Detect which cell encompasses the target text, then output its [x, y] center coordinate. 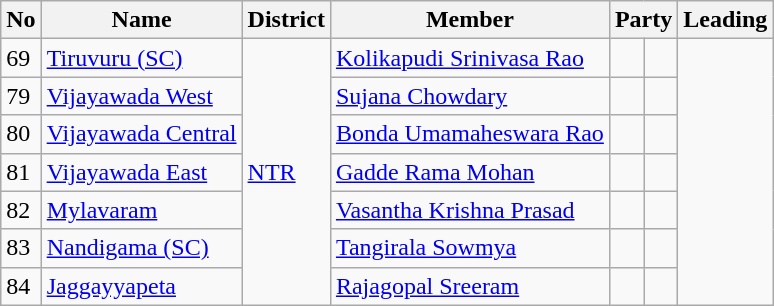
82 [21, 210]
Kolikapudi Srinivasa Rao [470, 58]
Vijayawada East [142, 172]
Leading [726, 20]
Tiruvuru (SC) [142, 58]
Sujana Chowdary [470, 96]
No [21, 20]
Vijayawada Central [142, 134]
69 [21, 58]
83 [21, 248]
81 [21, 172]
Gadde Rama Mohan [470, 172]
Party [643, 20]
79 [21, 96]
Nandigama (SC) [142, 248]
Rajagopal Sreeram [470, 286]
Name [142, 20]
NTR [286, 172]
Member [470, 20]
Bonda Umamaheswara Rao [470, 134]
Jaggayyapeta [142, 286]
Vijayawada West [142, 96]
District [286, 20]
80 [21, 134]
Vasantha Krishna Prasad [470, 210]
84 [21, 286]
Tangirala Sowmya [470, 248]
Mylavaram [142, 210]
